Return (x, y) of the center of cell containing provided text 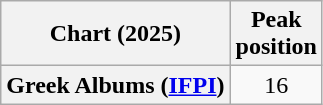
16 (276, 85)
Peakposition (276, 34)
Chart (2025) (116, 34)
Greek Albums (IFPI) (116, 85)
